Find where the given text appears and provide that cell's center as (x, y) coordinate. 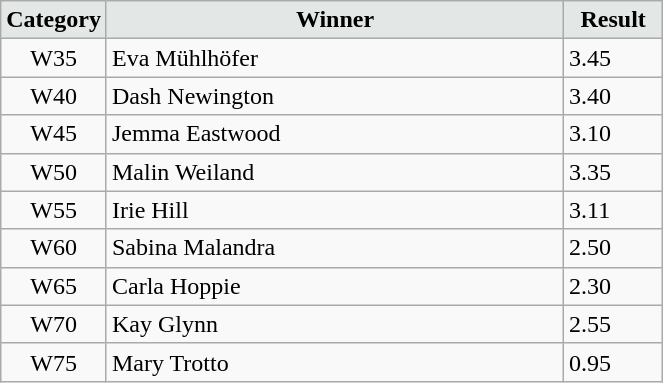
Carla Hoppie (334, 286)
W50 (54, 172)
W35 (54, 58)
0.95 (614, 362)
3.11 (614, 210)
Result (614, 20)
W75 (54, 362)
2.55 (614, 324)
Sabina Malandra (334, 248)
Winner (334, 20)
3.35 (614, 172)
W70 (54, 324)
2.50 (614, 248)
W55 (54, 210)
3.10 (614, 134)
W40 (54, 96)
3.40 (614, 96)
2.30 (614, 286)
Kay Glynn (334, 324)
W45 (54, 134)
Mary Trotto (334, 362)
W60 (54, 248)
Jemma Eastwood (334, 134)
Irie Hill (334, 210)
Dash Newington (334, 96)
Malin Weiland (334, 172)
3.45 (614, 58)
Eva Mühlhöfer (334, 58)
Category (54, 20)
W65 (54, 286)
